Return the (X, Y) coordinate for the center point of the cell that contains the specified text.  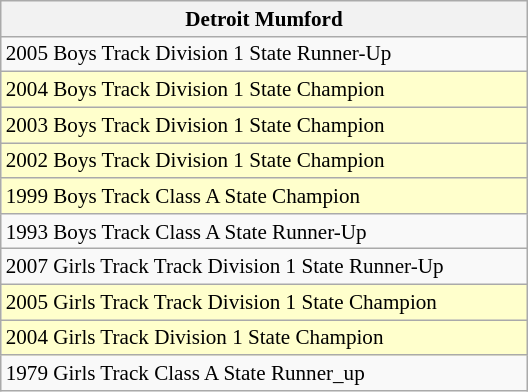
2004 Girls Track Division 1 State Champion (264, 338)
2002 Boys Track Division 1 State Champion (264, 160)
2005 Boys Track Division 1 State Runner-Up (264, 54)
1999 Boys Track Class A State Champion (264, 196)
1993 Boys Track Class A State Runner-Up (264, 230)
2005 Girls Track Track Division 1 State Champion (264, 302)
2003 Boys Track Division 1 State Champion (264, 124)
2004 Boys Track Division 1 State Champion (264, 90)
Detroit Mumford (264, 18)
2007 Girls Track Track Division 1 State Runner-Up (264, 266)
1979 Girls Track Class A State Runner_up (264, 372)
